Search for the cell housing the specified text and yield its [x, y] center coordinate. 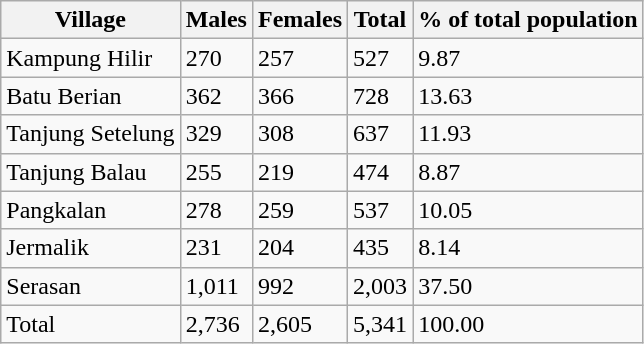
278 [216, 210]
329 [216, 134]
Males [216, 20]
10.05 [528, 210]
231 [216, 248]
362 [216, 96]
366 [300, 96]
11.93 [528, 134]
2,605 [300, 324]
Batu Berian [90, 96]
Tanjung Setelung [90, 134]
37.50 [528, 286]
9.87 [528, 58]
2,003 [380, 286]
728 [380, 96]
Serasan [90, 286]
257 [300, 58]
Tanjung Balau [90, 172]
13.63 [528, 96]
435 [380, 248]
Jermalik [90, 248]
637 [380, 134]
527 [380, 58]
270 [216, 58]
204 [300, 248]
% of total population [528, 20]
308 [300, 134]
537 [380, 210]
259 [300, 210]
8.87 [528, 172]
Kampung Hilir [90, 58]
2,736 [216, 324]
992 [300, 286]
Pangkalan [90, 210]
5,341 [380, 324]
Females [300, 20]
100.00 [528, 324]
1,011 [216, 286]
Village [90, 20]
474 [380, 172]
219 [300, 172]
255 [216, 172]
8.14 [528, 248]
